Output the [X, Y] coordinate of the center of the cell containing the given text.  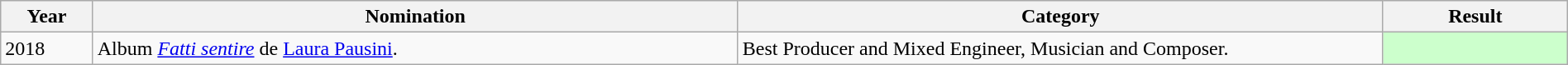
Result [1475, 17]
Nomination [415, 17]
Best Producer and Mixed Engineer, Musician and Composer. [1060, 48]
Year [46, 17]
Category [1060, 17]
Album Fatti sentire de Laura Pausini. [415, 48]
2018 [46, 48]
